Locate the cell with the specified text and output its (x, y) center coordinate. 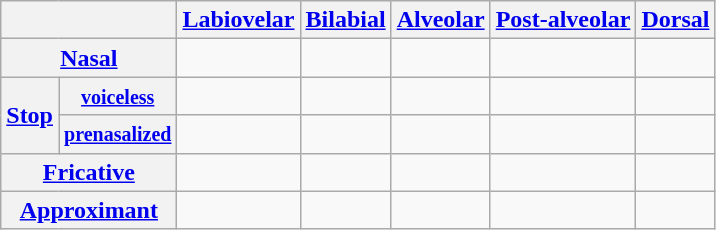
Labiovelar (238, 20)
Alveolar (440, 20)
Fricative (89, 172)
voiceless (117, 96)
prenasalized (117, 134)
Dorsal (676, 20)
Post-alveolar (563, 20)
Nasal (89, 58)
Approximant (89, 210)
Stop (30, 115)
Bilabial (346, 20)
